Return [x, y] of the center of cell containing provided text 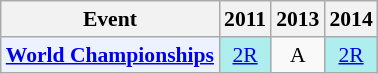
World Championships [110, 55]
Event [110, 19]
2011 [245, 19]
2014 [350, 19]
A [298, 55]
2013 [298, 19]
